Scan for the cell matching the given text and deliver its (X, Y) coordinate at center. 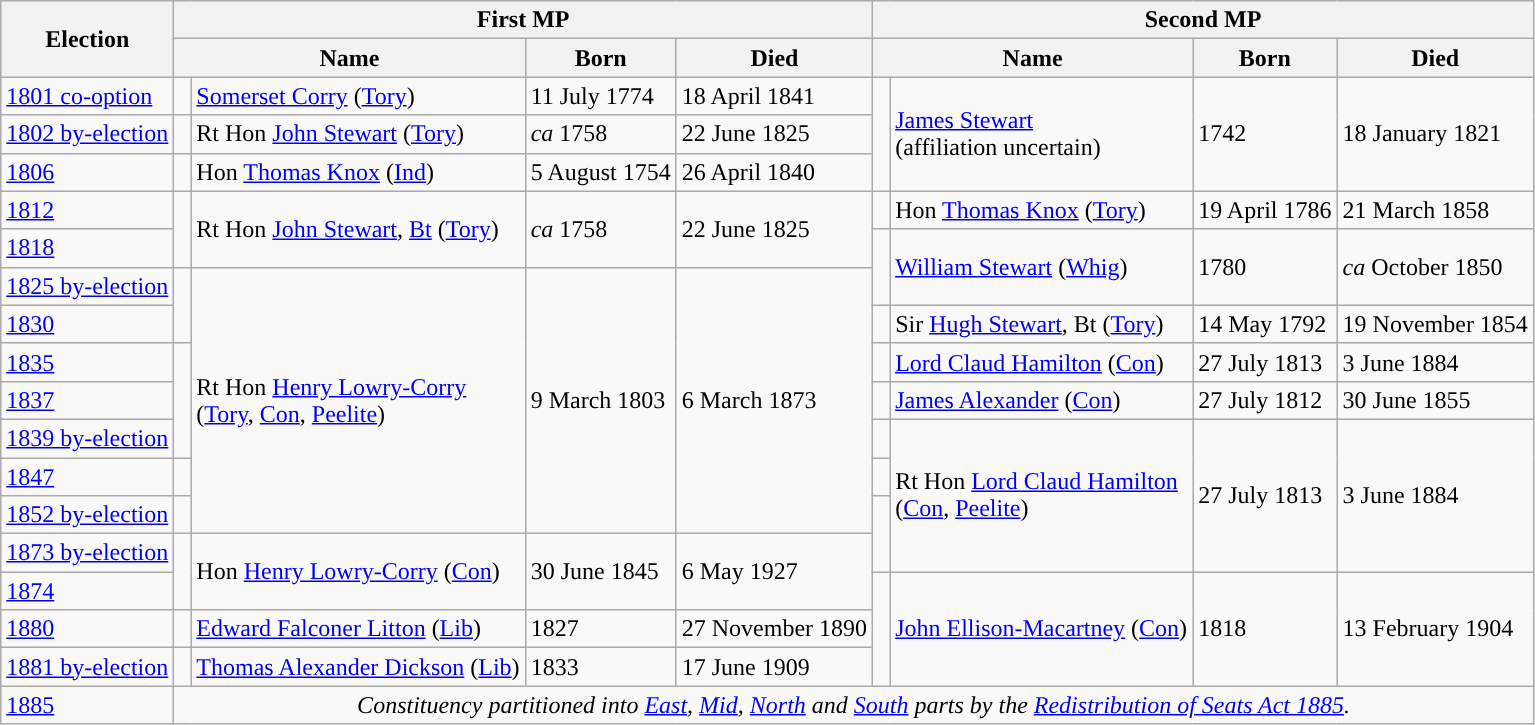
1873 by-election (88, 553)
Rt Hon Henry Lowry-Corry(Tory, Con, Peelite) (358, 400)
1827 (600, 629)
James Alexander (Con) (1042, 400)
1802 by-election (88, 134)
Edward Falconer Litton (Lib) (358, 629)
Thomas Alexander Dickson (Lib) (358, 667)
1852 by-election (88, 515)
11 July 1774 (600, 96)
14 May 1792 (1265, 324)
30 June 1855 (1435, 400)
Constituency partitioned into East, Mid, North and South parts by the Redistribution of Seats Act 1885. (854, 705)
1881 by-election (88, 667)
26 April 1840 (774, 172)
1812 (88, 210)
First MP (524, 20)
Election (88, 39)
John Ellison-Macartney (Con) (1042, 629)
Rt Hon John Stewart, Bt (Tory) (358, 229)
1780 (1265, 267)
ca October 1850 (1435, 267)
Hon Thomas Knox (Ind) (358, 172)
27 November 1890 (774, 629)
1874 (88, 591)
1839 by-election (88, 438)
Sir Hugh Stewart, Bt (Tory) (1042, 324)
13 February 1904 (1435, 629)
21 March 1858 (1435, 210)
1835 (88, 362)
Rt Hon Lord Claud Hamilton(Con, Peelite) (1042, 495)
Rt Hon John Stewart (Tory) (358, 134)
James Stewart(affiliation uncertain) (1042, 134)
17 June 1909 (774, 667)
William Stewart (Whig) (1042, 267)
1806 (88, 172)
Hon Henry Lowry-Corry (Con) (358, 572)
1880 (88, 629)
19 April 1786 (1265, 210)
Somerset Corry (Tory) (358, 96)
Second MP (1204, 20)
30 June 1845 (600, 572)
1885 (88, 705)
9 March 1803 (600, 400)
5 August 1754 (600, 172)
6 March 1873 (774, 400)
Lord Claud Hamilton (Con) (1042, 362)
Hon Thomas Knox (Tory) (1042, 210)
1833 (600, 667)
1801 co-option (88, 96)
1837 (88, 400)
6 May 1927 (774, 572)
19 November 1854 (1435, 324)
1847 (88, 477)
18 January 1821 (1435, 134)
27 July 1812 (1265, 400)
1830 (88, 324)
18 April 1841 (774, 96)
1825 by-election (88, 286)
1742 (1265, 134)
